Pinpoint the cell where the given text exists, returning its (x, y) midpoint coordinate. 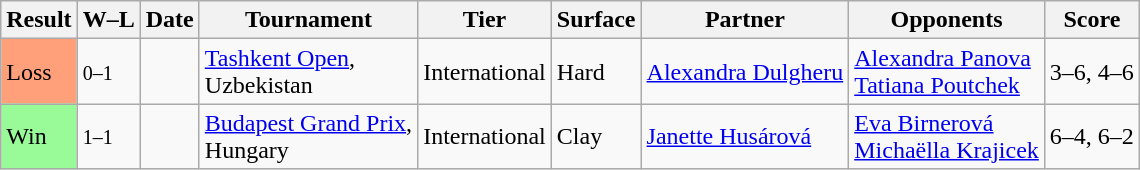
W–L (108, 20)
Result (39, 20)
Hard (596, 72)
Partner (745, 20)
Surface (596, 20)
Eva Birnerová Michaëlla Krajicek (947, 136)
Janette Husárová (745, 136)
Alexandra Panova Tatiana Poutchek (947, 72)
0–1 (108, 72)
Loss (39, 72)
6–4, 6–2 (1092, 136)
Opponents (947, 20)
Win (39, 136)
Date (170, 20)
1–1 (108, 136)
Tournament (308, 20)
3–6, 4–6 (1092, 72)
Alexandra Dulgheru (745, 72)
Tashkent Open, Uzbekistan (308, 72)
Tier (485, 20)
Budapest Grand Prix, Hungary (308, 136)
Score (1092, 20)
Clay (596, 136)
